Output the (X, Y) coordinate of the center of the cell containing the given text.  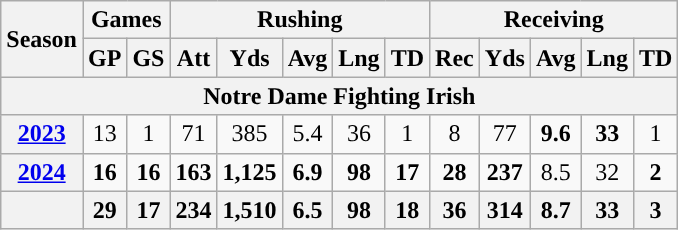
5.4 (308, 134)
Games (126, 20)
6.5 (308, 210)
2 (655, 172)
1,125 (250, 172)
71 (194, 134)
314 (504, 210)
8.5 (556, 172)
Att (194, 58)
9.6 (556, 134)
Rec (455, 58)
163 (194, 172)
Season (42, 39)
Notre Dame Fighting Irish (340, 96)
8 (455, 134)
3 (655, 210)
13 (104, 134)
2024 (42, 172)
Rushing (300, 20)
8.7 (556, 210)
2023 (42, 134)
29 (104, 210)
237 (504, 172)
28 (455, 172)
385 (250, 134)
GP (104, 58)
18 (407, 210)
6.9 (308, 172)
1,510 (250, 210)
234 (194, 210)
Receiving (554, 20)
77 (504, 134)
32 (607, 172)
GS (148, 58)
